Detect which cell encompasses the target text, then output its [X, Y] center coordinate. 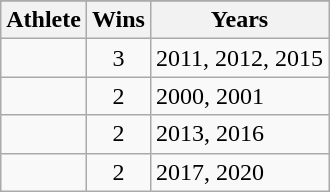
Wins [118, 20]
2000, 2001 [239, 96]
Years [239, 20]
2011, 2012, 2015 [239, 58]
2017, 2020 [239, 172]
3 [118, 58]
Athlete [44, 20]
2013, 2016 [239, 134]
